For the text-containing cell, return its midpoint in [x, y] coordinate format. 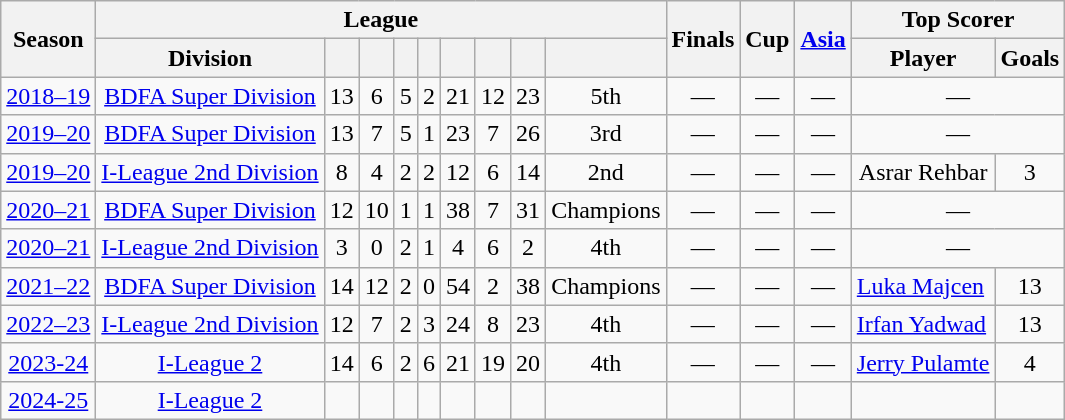
2022–23 [48, 324]
Finals [703, 39]
2021–22 [48, 286]
Cup [768, 39]
2nd [606, 172]
5th [606, 96]
Irfan Yadwad [923, 324]
3rd [606, 134]
19 [492, 362]
2018–19 [48, 96]
2024-25 [48, 400]
League [381, 20]
Asrar Rehbar [923, 172]
Luka Majcen [923, 286]
Player [923, 58]
26 [528, 134]
31 [528, 210]
24 [458, 324]
Top Scorer [958, 20]
54 [458, 286]
20 [528, 362]
Division [210, 58]
Season [48, 39]
10 [376, 210]
Goals [1030, 58]
Asia [823, 39]
2023-24 [48, 362]
Jerry Pulamte [923, 362]
